Provide the [x, y] coordinate of the cell's center where the given text is located.  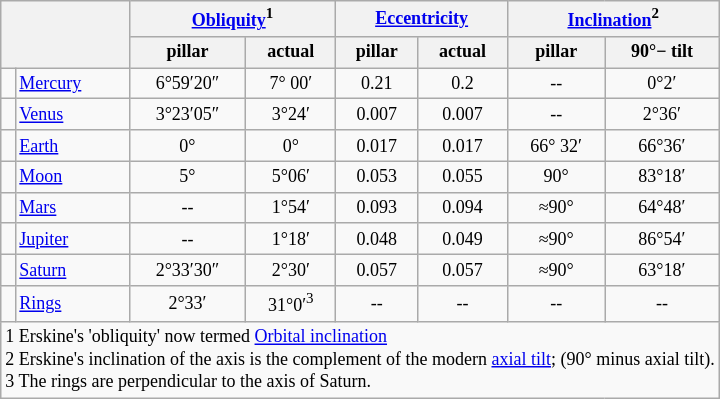
Saturn [72, 270]
6°59′20″ [188, 84]
2°33′ [188, 304]
Eccentricity [422, 19]
0.055 [463, 176]
83°18′ [662, 176]
3°23′05″ [188, 114]
90° [556, 176]
Inclination2 [613, 19]
0.048 [377, 238]
0.094 [463, 208]
Jupiter [72, 238]
Venus [72, 114]
0°2′ [662, 84]
2°36′ [662, 114]
0.053 [377, 176]
Mercury [72, 84]
7° 00′ [291, 84]
86°54′ [662, 238]
0.093 [377, 208]
Rings [72, 304]
66° 32′ [556, 146]
Mars [72, 208]
3°24′ [291, 114]
Earth [72, 146]
2°33′30″ [188, 270]
63°18′ [662, 270]
Obliquity1 [232, 19]
0.21 [377, 84]
0.049 [463, 238]
0.2 [463, 84]
66°36′ [662, 146]
2°30′ [291, 270]
5° [188, 176]
1°54′ [291, 208]
31°0′3 [291, 304]
64°48′ [662, 208]
5°06′ [291, 176]
90°− tilt [662, 52]
1°18′ [291, 238]
Moon [72, 176]
